Determine the [X, Y] coordinate at the center of the cell enclosing the given text.  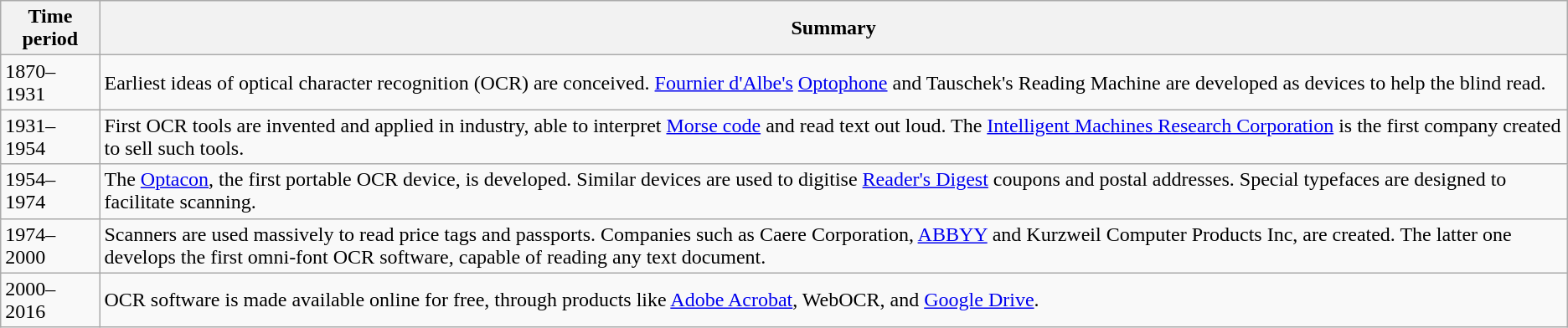
OCR software is made available online for free, through products like Adobe Acrobat, WebOCR, and Google Drive. [833, 300]
Time period [50, 28]
1870–1931 [50, 82]
2000–2016 [50, 300]
1931–1954 [50, 137]
1974–2000 [50, 246]
Summary [833, 28]
1954–1974 [50, 191]
